Return [X, Y] of the center of cell containing provided text 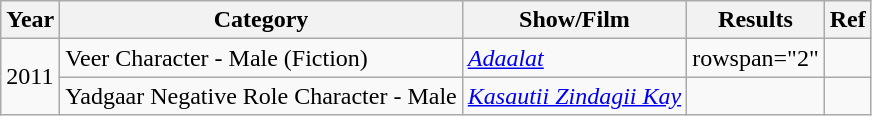
rowspan="2" [756, 58]
Kasautii Zindagii Kay [574, 96]
Yadgaar Negative Role Character - Male [261, 96]
Adaalat [574, 58]
2011 [30, 77]
Results [756, 20]
Show/Film [574, 20]
Veer Character - Male (Fiction) [261, 58]
Category [261, 20]
Ref [848, 20]
Year [30, 20]
